Scan for the cell matching the given text and deliver its [x, y] coordinate at center. 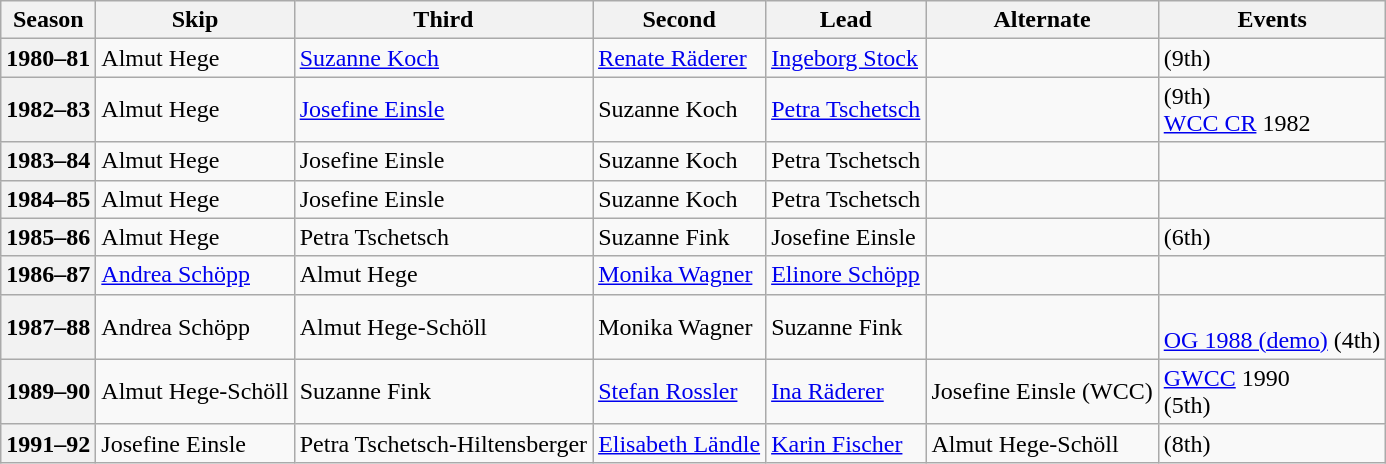
OG 1988 (demo) (4th) [1272, 326]
Events [1272, 20]
(8th) [1272, 443]
Lead [846, 20]
GWCC 1990 (5th) [1272, 392]
1986–87 [48, 275]
1984–85 [48, 199]
Renate Räderer [680, 58]
1991–92 [48, 443]
Second [680, 20]
1987–88 [48, 326]
Petra Tschetsch-Hiltensberger [443, 443]
(9th)WCC CR 1982 [1272, 110]
Ingeborg Stock [846, 58]
1980–81 [48, 58]
Josefine Einsle (WCC) [1042, 392]
Stefan Rossler [680, 392]
1985–86 [48, 237]
Alternate [1042, 20]
Karin Fischer [846, 443]
(6th) [1272, 237]
1989–90 [48, 392]
Season [48, 20]
Ina Räderer [846, 392]
1982–83 [48, 110]
1983–84 [48, 161]
Third [443, 20]
Skip [195, 20]
Elinore Schöpp [846, 275]
Elisabeth Ländle [680, 443]
(9th) [1272, 58]
